From the cell containing the given text, extract its center point as [X, Y] coordinate. 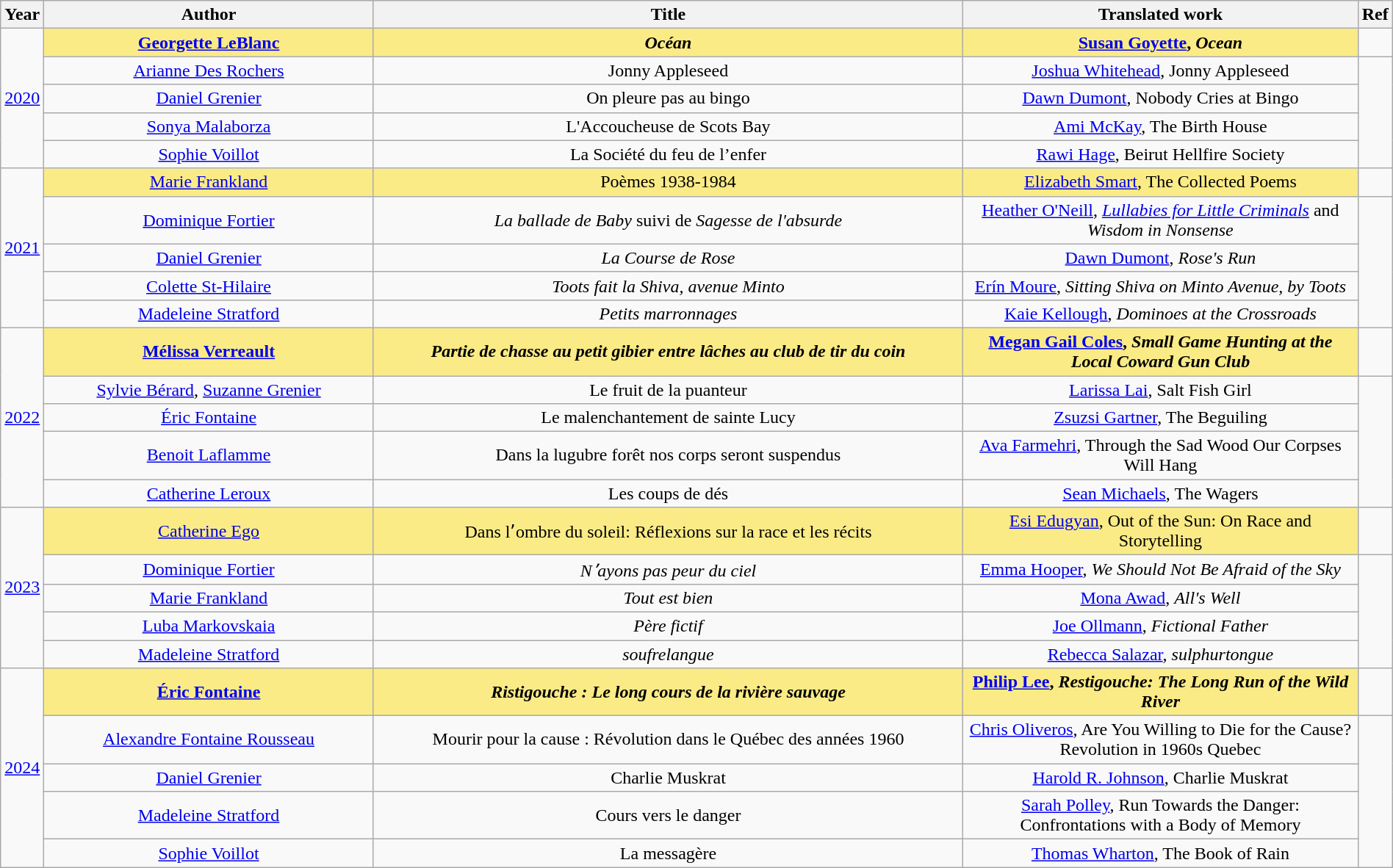
Dans la lugubre forêt nos corps seront suspendus [668, 455]
Megan Gail Coles, Small Game Hunting at the Local Coward Gun Club [1161, 351]
Jonny Appleseed [668, 70]
2022 [22, 417]
Charlie Muskrat [668, 778]
La Société du feu de l’enfer [668, 154]
Ristigouche : Le long cours de la rivière sauvage [668, 692]
Joshua Whitehead, Jonny Appleseed [1161, 70]
On pleure pas au bingo [668, 98]
Tout est bien [668, 598]
Cours vers le danger [668, 815]
Ami McKay, The Birth House [1161, 126]
L'Accoucheuse de Scots Bay [668, 126]
Chris Oliveros, Are You Willing to Die for the Cause? Revolution in 1960s Quebec [1161, 740]
Year [22, 15]
2024 [22, 768]
Sonya Malaborza [209, 126]
Alexandre Fontaine Rousseau [209, 740]
Heather O'Neill, Lullabies for Little Criminals and Wisdom in Nonsense [1161, 220]
Le malenchantement de sainte Lucy [668, 418]
Petits marronnages [668, 314]
Emma Hooper, We Should Not Be Afraid of the Sky [1161, 570]
Colette St-Hilaire [209, 286]
Harold R. Johnson, Charlie Muskrat [1161, 778]
Sylvie Bérard, Suzanne Grenier [209, 390]
Esi Edugyan, Out of the Sun: On Race and Storytelling [1161, 532]
Dans lʼombre du soleil: Réflexions sur la race et les récits [668, 532]
Erín Moure, Sitting Shiva on Minto Avenue, by Toots [1161, 286]
Catherine Ego [209, 532]
Mélissa Verreault [209, 351]
Georgette LeBlanc [209, 43]
Toots fait la Shiva, avenue Minto [668, 286]
Sarah Polley, Run Towards the Danger: Confrontations with a Body of Memory [1161, 815]
Dawn Dumont, Rose's Run [1161, 258]
Catherine Leroux [209, 493]
Translated work [1161, 15]
Elizabeth Smart, The Collected Poems [1161, 182]
2020 [22, 98]
Nʼayons pas peur du ciel [668, 570]
Les coups de dés [668, 493]
La ballade de Baby suivi de Sagesse de l'absurde [668, 220]
La messagère [668, 853]
Luba Markovskaia [209, 626]
Arianne Des Rochers [209, 70]
Title [668, 15]
Dawn Dumont, Nobody Cries at Bingo [1161, 98]
Le fruit de la puanteur [668, 390]
Benoit Laflamme [209, 455]
Zsuzsi Gartner, The Beguiling [1161, 418]
Philip Lee, Restigouche: The Long Run of the Wild River [1161, 692]
Rawi Hage, Beirut Hellfire Society [1161, 154]
Ref [1375, 15]
Joe Ollmann, Fictional Father [1161, 626]
Mourir pour la cause : Révolution dans le Québec des années 1960 [668, 740]
Rebecca Salazar, sulphurtongue [1161, 654]
Larissa Lai, Salt Fish Girl [1161, 390]
La Course de Rose [668, 258]
Author [209, 15]
Père fictif [668, 626]
Mona Awad, All's Well [1161, 598]
Susan Goyette, Ocean [1161, 43]
Partie de chasse au petit gibier entre lâches au club de tir du coin [668, 351]
Ava Farmehri, Through the Sad Wood Our Corpses Will Hang [1161, 455]
soufrelangue [668, 654]
2021 [22, 248]
Océan [668, 43]
Thomas Wharton, The Book of Rain [1161, 853]
Kaie Kellough, Dominoes at the Crossroads [1161, 314]
2023 [22, 587]
Poèmes 1938-1984 [668, 182]
Sean Michaels, The Wagers [1161, 493]
